Identify which cell holds the provided text, then report its (X, Y) central coordinate. 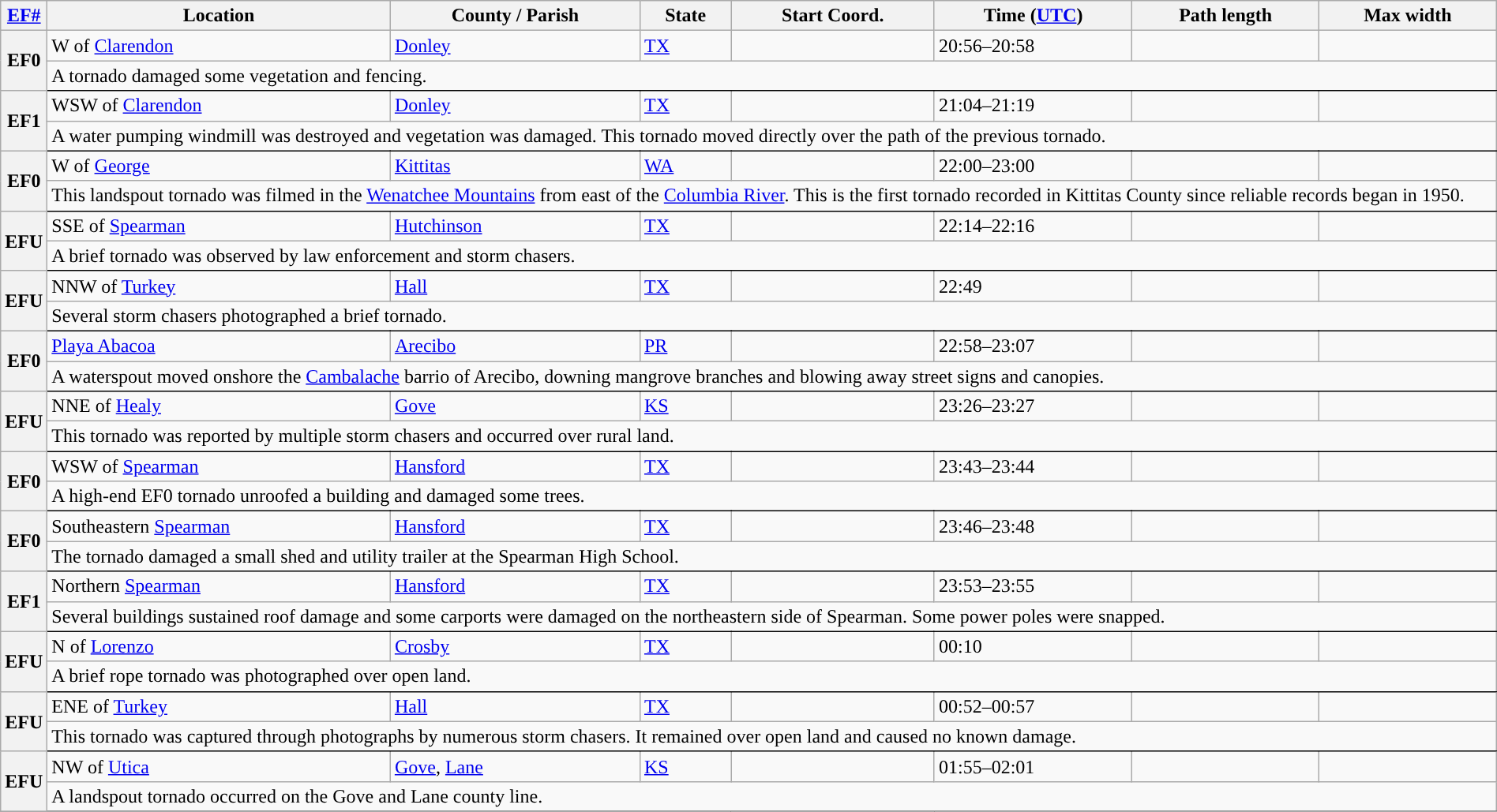
23:46–23:48 (1033, 526)
A tornado damaged some vegetation and fencing. (772, 76)
Playa Abacoa (219, 346)
Max width (1407, 16)
A water pumping windmill was destroyed and vegetation was damaged. This tornado moved directly over the path of the previous tornado. (772, 136)
Path length (1225, 16)
Gove (515, 406)
WSW of Spearman (219, 466)
Crosby (515, 646)
Southeastern Spearman (219, 526)
W of George (219, 166)
PR (685, 346)
Several buildings sustained roof damage and some carports were damaged on the northeastern side of Spearman. Some power poles were snapped. (772, 616)
22:14–22:16 (1033, 226)
22:00–23:00 (1033, 166)
ENE of Turkey (219, 706)
21:04–21:19 (1033, 106)
01:55–02:01 (1033, 766)
Several storm chasers photographed a brief tornado. (772, 316)
Start Coord. (832, 16)
This tornado was captured through photographs by numerous storm chasers. It remained over open land and caused no known damage. (772, 736)
NNW of Turkey (219, 286)
A brief tornado was observed by law enforcement and storm chasers. (772, 256)
NNE of Healy (219, 406)
23:53–23:55 (1033, 586)
Gove, Lane (515, 766)
State (685, 16)
A high-end EF0 tornado unroofed a building and damaged some trees. (772, 496)
23:43–23:44 (1033, 466)
Kittitas (515, 166)
22:49 (1033, 286)
22:58–23:07 (1033, 346)
A brief rope tornado was photographed over open land. (772, 676)
00:10 (1033, 646)
Time (UTC) (1033, 16)
WA (685, 166)
NW of Utica (219, 766)
This tornado was reported by multiple storm chasers and occurred over rural land. (772, 436)
20:56–20:58 (1033, 46)
N of Lorenzo (219, 646)
Northern Spearman (219, 586)
County / Parish (515, 16)
A landspout tornado occurred on the Gove and Lane county line. (772, 796)
Location (219, 16)
00:52–00:57 (1033, 706)
A waterspout moved onshore the Cambalache barrio of Arecibo, downing mangrove branches and blowing away street signs and canopies. (772, 376)
Arecibo (515, 346)
SSE of Spearman (219, 226)
W of Clarendon (219, 46)
Hutchinson (515, 226)
WSW of Clarendon (219, 106)
The tornado damaged a small shed and utility trailer at the Spearman High School. (772, 556)
EF# (24, 16)
23:26–23:27 (1033, 406)
